Extract the (x, y) coordinate from the center of the cell holding the provided text.  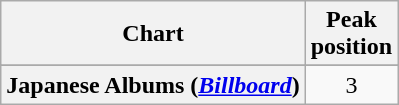
Chart (153, 34)
3 (351, 85)
Japanese Albums (Billboard) (153, 85)
Peakposition (351, 34)
